Return [x, y] of the center of cell containing provided text 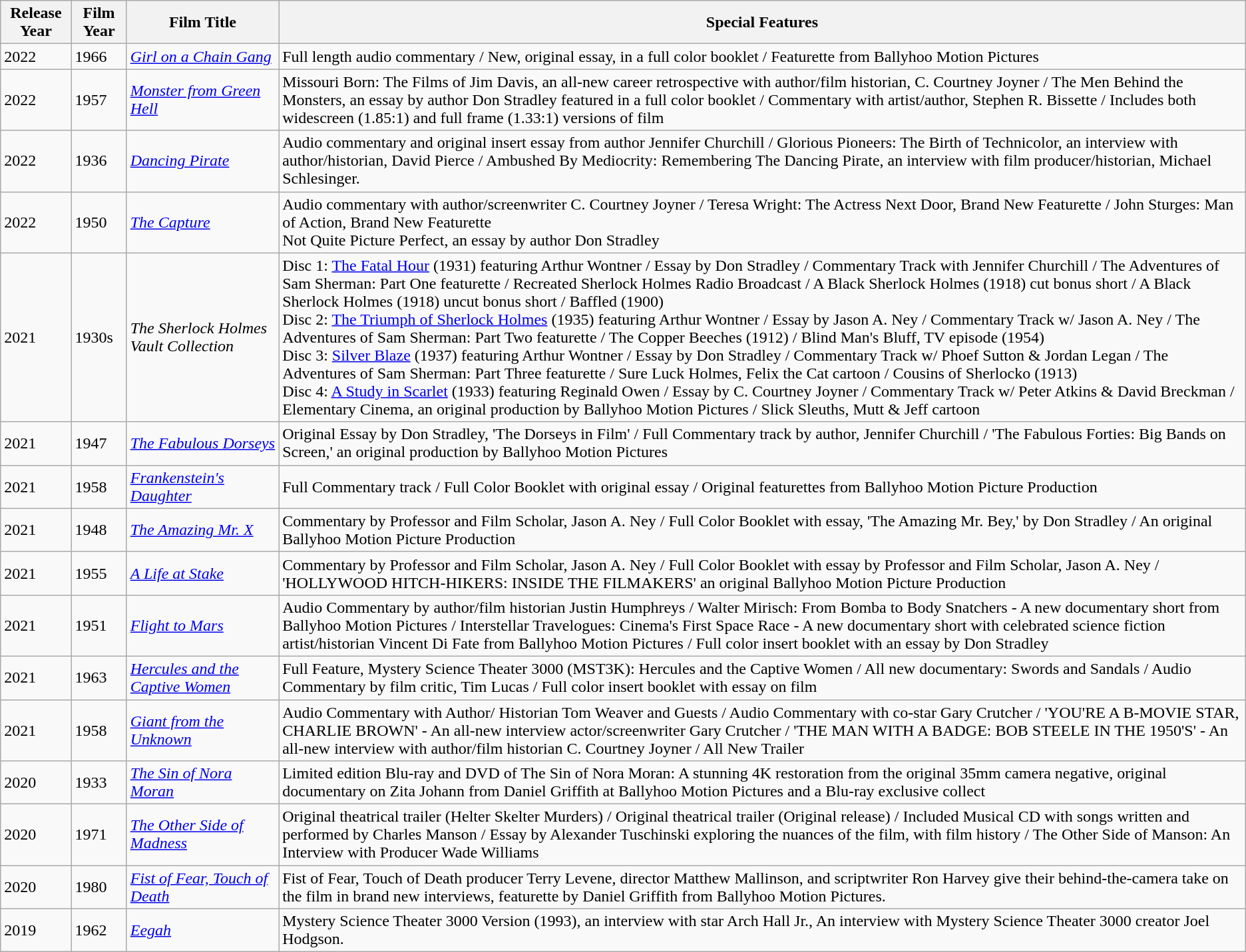
Monster from Green Hell [202, 100]
1947 [99, 443]
Flight to Mars [202, 625]
1948 [99, 530]
Girl on a Chain Gang [202, 57]
The Other Side of Madness [202, 835]
1971 [99, 835]
Full length audio commentary / New, original essay, in a full color booklet / Featurette from Ballyhoo Motion Pictures [763, 57]
Special Features [763, 23]
Dancing Pirate [202, 161]
1933 [99, 782]
The Fabulous Dorseys [202, 443]
1955 [99, 573]
1963 [99, 677]
Release Year [36, 23]
The Sin of Nora Moran [202, 782]
1966 [99, 57]
Giant from the Unknown [202, 730]
1950 [99, 222]
The Amazing Mr. X [202, 530]
The Sherlock Holmes Vault Collection [202, 337]
1980 [99, 887]
A Life at Stake [202, 573]
Film Year [99, 23]
Hercules and the Captive Women [202, 677]
1930s [99, 337]
1936 [99, 161]
1962 [99, 930]
1951 [99, 625]
The Capture [202, 222]
Film Title [202, 23]
Fist of Fear, Touch of Death [202, 887]
1957 [99, 100]
2019 [36, 930]
Frankenstein's Daughter [202, 487]
Eegah [202, 930]
Full Commentary track / Full Color Booklet with original essay / Original featurettes from Ballyhoo Motion Picture Production [763, 487]
